From the cell containing the given text, extract its center point as [X, Y] coordinate. 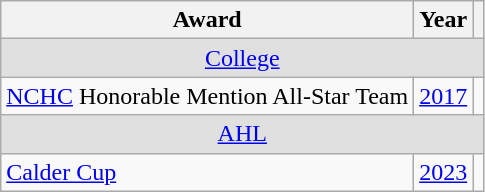
2023 [444, 172]
2017 [444, 96]
College [242, 58]
Year [444, 20]
AHL [242, 134]
Award [208, 20]
Calder Cup [208, 172]
NCHC Honorable Mention All-Star Team [208, 96]
